Pinpoint the cell where the given text exists, returning its [x, y] midpoint coordinate. 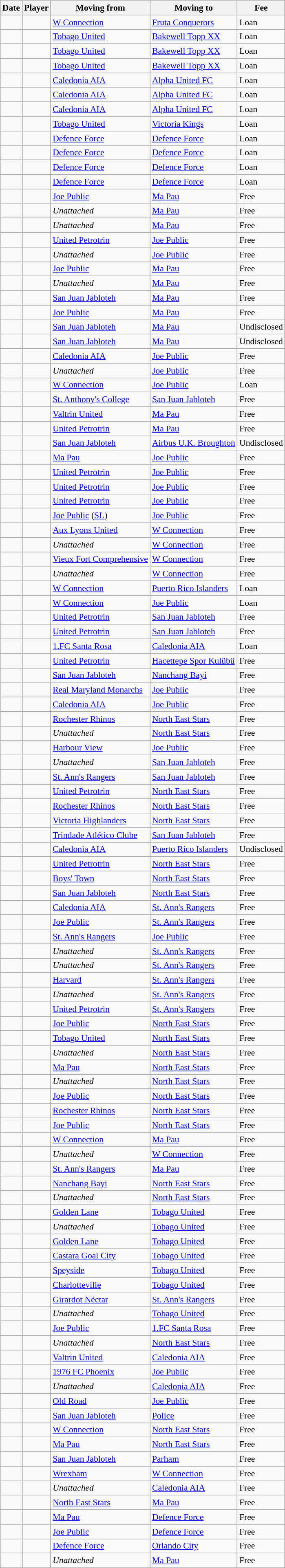
Victoria Kings [194, 124]
Orlando City [194, 1546]
Speyside [100, 1271]
Moving from [100, 8]
Hacettepe Spor Kulübü [194, 661]
Wrexham [100, 1473]
Police [194, 1416]
Girardot Néctar [100, 1300]
Fruta Conquerors [194, 22]
Castara Goal City [100, 1256]
Harbour View [100, 748]
Vieux Fort Comprehensive [100, 559]
Airbus U.K. Broughton [194, 443]
Joe Public (SL) [100, 516]
Date [11, 8]
Aux Lyons United [100, 530]
Old Road [100, 1401]
Real Maryland Monarchs [100, 690]
Trindade Atlético Clube [100, 835]
St. Anthony's College [100, 400]
Fee [261, 8]
Victoria Highlanders [100, 820]
Harvard [100, 980]
Charlotteville [100, 1285]
Parham [194, 1459]
Moving to [194, 8]
Player [36, 8]
1976 FC Phoenix [100, 1372]
Boys' Town [100, 879]
